Provide the [x, y] coordinate of the cell's center where the given text is located.  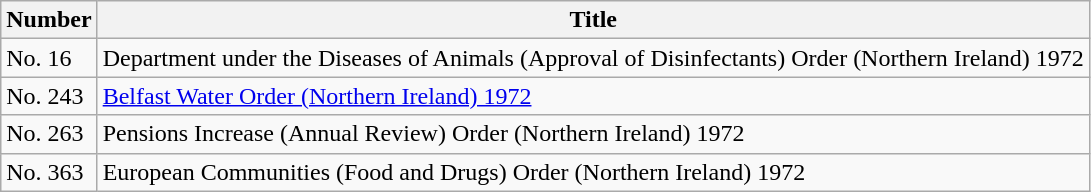
Belfast Water Order (Northern Ireland) 1972 [593, 96]
Pensions Increase (Annual Review) Order (Northern Ireland) 1972 [593, 134]
No. 243 [49, 96]
No. 263 [49, 134]
No. 363 [49, 172]
European Communities (Food and Drugs) Order (Northern Ireland) 1972 [593, 172]
Number [49, 20]
Department under the Diseases of Animals (Approval of Disinfectants) Order (Northern Ireland) 1972 [593, 58]
Title [593, 20]
No. 16 [49, 58]
